Locate the cell with the specified text and output its (X, Y) center coordinate. 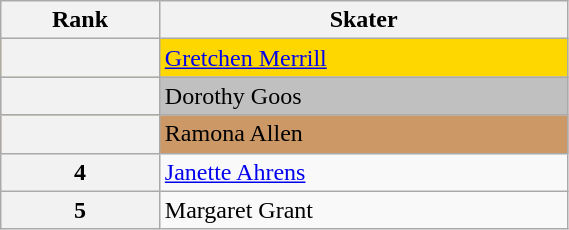
Janette Ahrens (364, 172)
5 (80, 210)
Gretchen Merrill (364, 58)
Ramona Allen (364, 134)
Skater (364, 20)
Dorothy Goos (364, 96)
Margaret Grant (364, 210)
Rank (80, 20)
4 (80, 172)
